Return (X, Y) of the center of cell containing provided text 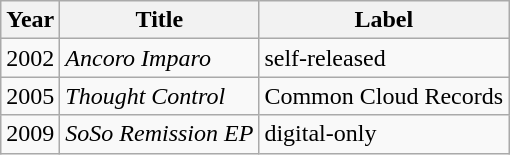
Label (384, 20)
self-released (384, 58)
Title (160, 20)
2009 (30, 134)
2005 (30, 96)
Ancoro Imparo (160, 58)
digital-only (384, 134)
Common Cloud Records (384, 96)
SoSo Remission EP (160, 134)
Year (30, 20)
2002 (30, 58)
Thought Control (160, 96)
